Capture the cell that displays the provided text and extract its [X, Y] central coordinate. 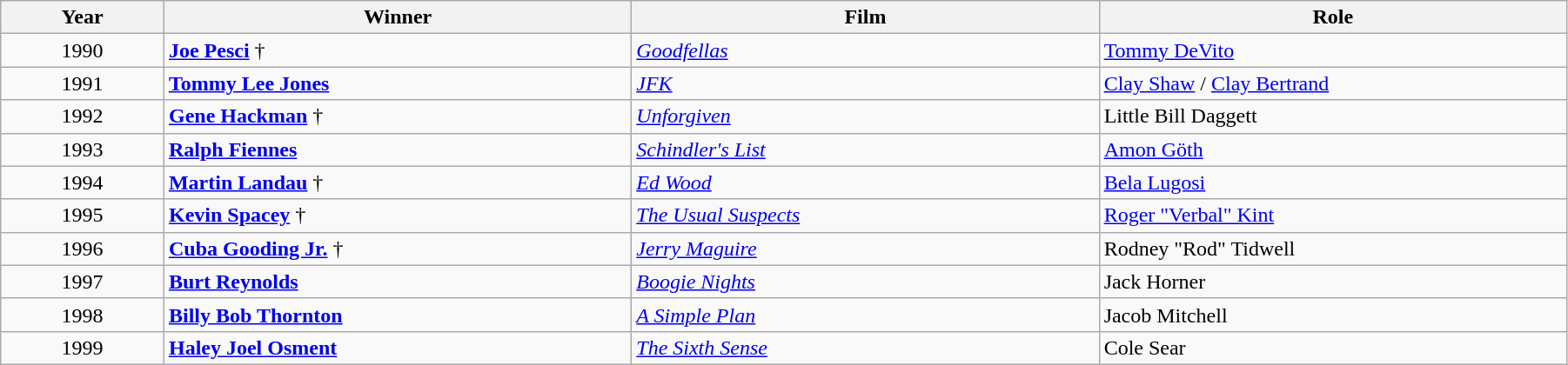
Film [865, 17]
Winner [397, 17]
Role [1333, 17]
Ralph Fiennes [397, 149]
1992 [83, 116]
1997 [83, 282]
Haley Joel Osment [397, 348]
Little Bill Daggett [1333, 116]
1990 [83, 50]
Schindler's List [865, 149]
1996 [83, 249]
Roger "Verbal" Kint [1333, 216]
1994 [83, 182]
Goodfellas [865, 50]
1998 [83, 315]
Boogie Nights [865, 282]
Cole Sear [1333, 348]
Burt Reynolds [397, 282]
Year [83, 17]
1995 [83, 216]
Gene Hackman † [397, 116]
Bela Lugosi [1333, 182]
The Usual Suspects [865, 216]
Martin Landau † [397, 182]
The Sixth Sense [865, 348]
A Simple Plan [865, 315]
Tommy DeVito [1333, 50]
Billy Bob Thornton [397, 315]
Unforgiven [865, 116]
1999 [83, 348]
JFK [865, 83]
Jerry Maguire [865, 249]
Amon Göth [1333, 149]
Joe Pesci † [397, 50]
Jack Horner [1333, 282]
Ed Wood [865, 182]
Jacob Mitchell [1333, 315]
1991 [83, 83]
Rodney "Rod" Tidwell [1333, 249]
1993 [83, 149]
Clay Shaw / Clay Bertrand [1333, 83]
Tommy Lee Jones [397, 83]
Cuba Gooding Jr. † [397, 249]
Kevin Spacey † [397, 216]
